For the text-containing cell, return its midpoint in [X, Y] coordinate format. 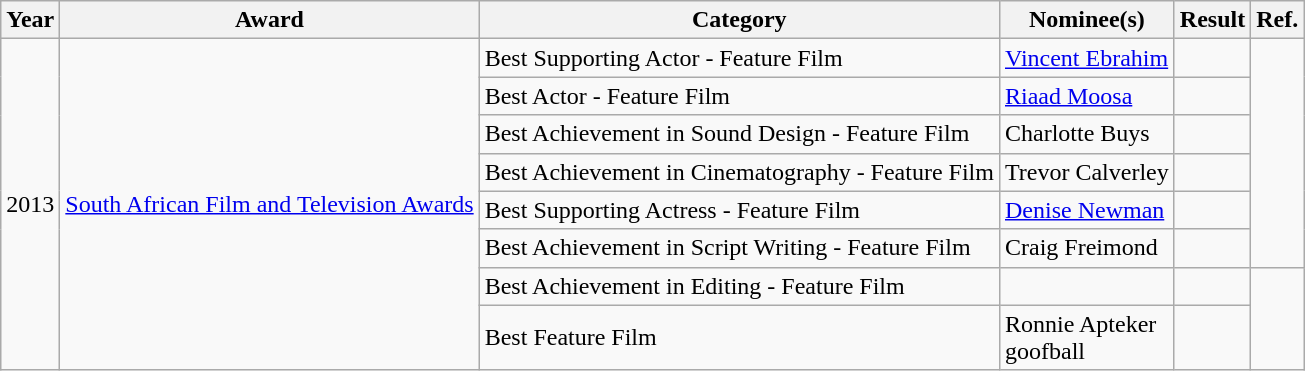
Result [1212, 20]
Category [739, 20]
Charlotte Buys [1086, 134]
Craig Freimond [1086, 248]
Nominee(s) [1086, 20]
2013 [30, 205]
Best Supporting Actor - Feature Film [739, 58]
South African Film and Television Awards [270, 205]
Best Feature Film [739, 338]
Riaad Moosa [1086, 96]
Best Achievement in Cinematography - Feature Film [739, 172]
Best Achievement in Sound Design - Feature Film [739, 134]
Ronnie Apteker goofball [1086, 338]
Denise Newman [1086, 210]
Best Achievement in Script Writing - Feature Film [739, 248]
Award [270, 20]
Trevor Calverley [1086, 172]
Best Supporting Actress - Feature Film [739, 210]
Year [30, 20]
Best Achievement in Editing - Feature Film [739, 286]
Best Actor - Feature Film [739, 96]
Ref. [1278, 20]
Vincent Ebrahim [1086, 58]
